From the cell containing the given text, extract its center point as (X, Y) coordinate. 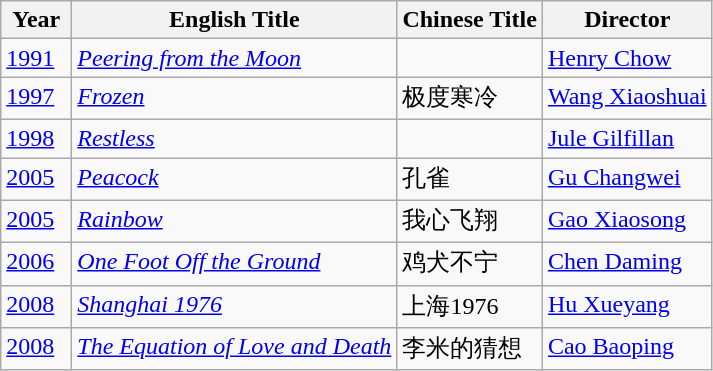
极度寒冷 (470, 98)
Gao Xiaosong (627, 222)
上海1976 (470, 306)
Restless (234, 138)
1997 (36, 98)
Frozen (234, 98)
The Equation of Love and Death (234, 350)
鸡犬不宁 (470, 264)
Wang Xiaoshuai (627, 98)
2006 (36, 264)
Peering from the Moon (234, 58)
1991 (36, 58)
Rainbow (234, 222)
我心飞翔 (470, 222)
1998 (36, 138)
Jule Gilfillan (627, 138)
李米的猜想 (470, 350)
English Title (234, 20)
One Foot Off the Ground (234, 264)
Peacock (234, 180)
Gu Changwei (627, 180)
Chen Daming (627, 264)
Cao Baoping (627, 350)
Henry Chow (627, 58)
Chinese Title (470, 20)
Shanghai 1976 (234, 306)
Year (36, 20)
孔雀 (470, 180)
Hu Xueyang (627, 306)
Director (627, 20)
